Extract the (x, y) coordinate from the center of the cell holding the provided text.  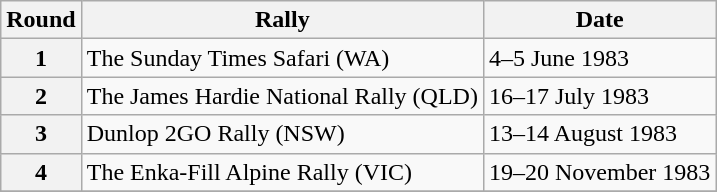
Round (41, 20)
The James Hardie National Rally (QLD) (282, 96)
3 (41, 134)
13–14 August 1983 (599, 134)
16–17 July 1983 (599, 96)
4 (41, 172)
The Enka-Fill Alpine Rally (VIC) (282, 172)
Rally (282, 20)
1 (41, 58)
Dunlop 2GO Rally (NSW) (282, 134)
4–5 June 1983 (599, 58)
The Sunday Times Safari (WA) (282, 58)
2 (41, 96)
19–20 November 1983 (599, 172)
Date (599, 20)
